Output the [x, y] coordinate of the center of the cell containing the given text.  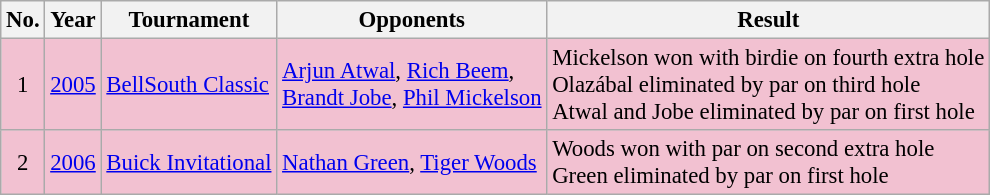
Buick Invitational [189, 162]
No. [23, 20]
Nathan Green, Tiger Woods [412, 162]
Result [768, 20]
Mickelson won with birdie on fourth extra holeOlazábal eliminated by par on third holeAtwal and Jobe eliminated by par on first hole [768, 85]
Arjun Atwal, Rich Beem, Brandt Jobe, Phil Mickelson [412, 85]
1 [23, 85]
2 [23, 162]
2006 [73, 162]
Year [73, 20]
BellSouth Classic [189, 85]
Tournament [189, 20]
2005 [73, 85]
Woods won with par on second extra holeGreen eliminated by par on first hole [768, 162]
Opponents [412, 20]
